Output the [X, Y] coordinate of the center of the cell containing the given text.  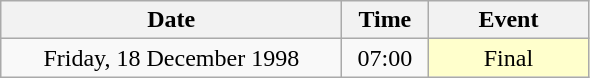
Final [508, 58]
Time [385, 20]
07:00 [385, 58]
Friday, 18 December 1998 [172, 58]
Event [508, 20]
Date [172, 20]
